Return [X, Y] of the center of cell containing provided text 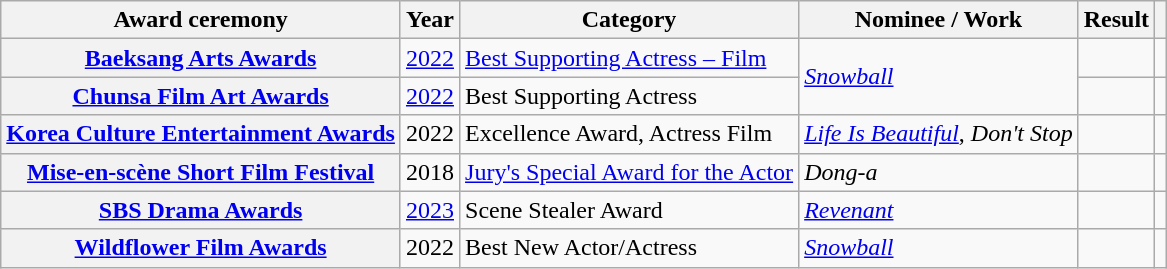
Scene Stealer Award [630, 210]
Dong-a [939, 172]
Korea Culture Entertainment Awards [201, 134]
Excellence Award, Actress Film [630, 134]
SBS Drama Awards [201, 210]
Wildflower Film Awards [201, 248]
Chunsa Film Art Awards [201, 96]
2018 [430, 172]
Year [430, 20]
Baeksang Arts Awards [201, 58]
Award ceremony [201, 20]
2023 [430, 210]
Mise-en-scène Short Film Festival [201, 172]
Jury's Special Award for the Actor [630, 172]
Result [1116, 20]
Revenant [939, 210]
Best New Actor/Actress [630, 248]
Category [630, 20]
Best Supporting Actress [630, 96]
Life Is Beautiful, Don't Stop [939, 134]
Best Supporting Actress – Film [630, 58]
Nominee / Work [939, 20]
